Find where the given text appears and provide that cell's center as (X, Y) coordinate. 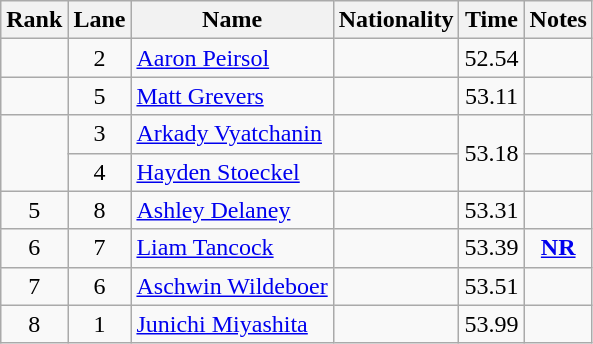
Name (232, 20)
Lane (100, 20)
52.54 (492, 58)
53.51 (492, 286)
Hayden Stoeckel (232, 172)
4 (100, 172)
53.39 (492, 248)
53.99 (492, 324)
Time (492, 20)
53.18 (492, 153)
Aschwin Wildeboer (232, 286)
Aaron Peirsol (232, 58)
3 (100, 134)
Nationality (396, 20)
2 (100, 58)
Junichi Miyashita (232, 324)
Notes (558, 20)
1 (100, 324)
53.31 (492, 210)
53.11 (492, 96)
Liam Tancock (232, 248)
Rank (34, 20)
Ashley Delaney (232, 210)
NR (558, 248)
Arkady Vyatchanin (232, 134)
Matt Grevers (232, 96)
